For the text-containing cell, return its midpoint in [X, Y] coordinate format. 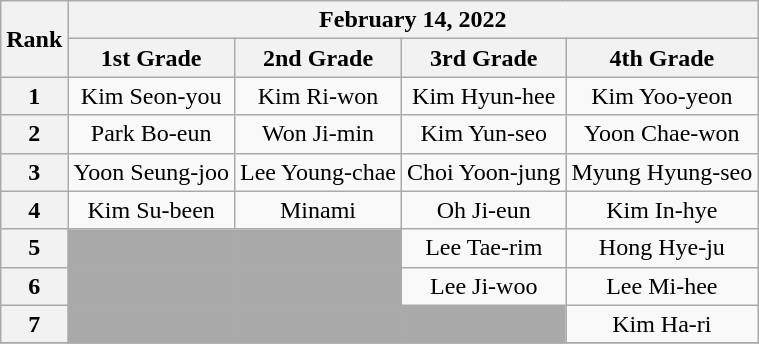
7 [34, 324]
2nd Grade [318, 58]
Kim Ha-ri [662, 324]
Myung Hyung-seo [662, 172]
Lee Ji-woo [484, 286]
6 [34, 286]
Won Ji-min [318, 134]
Rank [34, 39]
5 [34, 248]
February 14, 2022 [413, 20]
Kim Yoo-yeon [662, 96]
Kim Seon-you [152, 96]
1st Grade [152, 58]
Yoon Chae-won [662, 134]
3rd Grade [484, 58]
3 [34, 172]
4 [34, 210]
Minami [318, 210]
Yoon Seung-joo [152, 172]
Kim Hyun-hee [484, 96]
2 [34, 134]
4th Grade [662, 58]
Hong Hye-ju [662, 248]
Kim Su-been [152, 210]
Choi Yoon-jung [484, 172]
Lee Tae-rim [484, 248]
Lee Young-chae [318, 172]
Kim Yun-seo [484, 134]
Oh Ji-eun [484, 210]
1 [34, 96]
Lee Mi-hee [662, 286]
Kim Ri-won [318, 96]
Park Bo-eun [152, 134]
Kim In-hye [662, 210]
